For the text-containing cell, return its midpoint in [x, y] coordinate format. 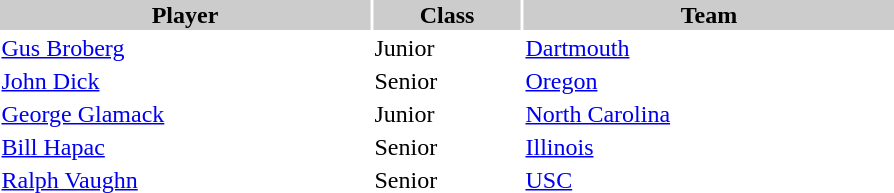
John Dick [185, 81]
Bill Hapac [185, 147]
Dartmouth [709, 48]
North Carolina [709, 114]
Gus Broberg [185, 48]
George Glamack [185, 114]
Player [185, 15]
Oregon [709, 81]
Illinois [709, 147]
Team [709, 15]
Class [447, 15]
